Return (X, Y) of the center of cell containing provided text 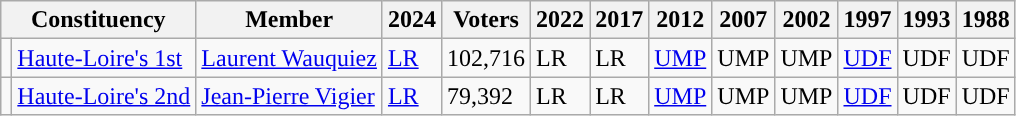
Laurent Wauquiez (290, 58)
Voters (486, 20)
2007 (744, 20)
Constituency (98, 20)
Jean-Pierre Vigier (290, 96)
1988 (986, 20)
1993 (926, 20)
Haute-Loire's 2nd (104, 96)
2012 (680, 20)
2024 (412, 20)
2002 (806, 20)
2022 (560, 20)
79,392 (486, 96)
Member (290, 20)
2017 (620, 20)
Haute-Loire's 1st (104, 58)
102,716 (486, 58)
1997 (868, 20)
